Provide the (x, y) coordinate of the cell's center where the given text is located.  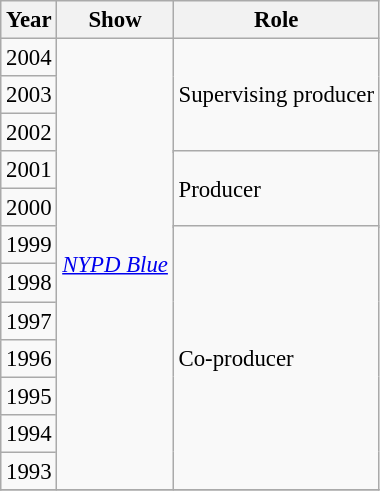
2003 (29, 95)
2001 (29, 170)
1994 (29, 433)
2002 (29, 133)
1998 (29, 283)
Supervising producer (276, 96)
Role (276, 20)
2000 (29, 208)
1993 (29, 471)
Year (29, 20)
Show (115, 20)
1995 (29, 396)
1996 (29, 358)
Producer (276, 188)
1997 (29, 321)
2004 (29, 58)
Co-producer (276, 358)
1999 (29, 245)
NYPD Blue (115, 264)
